Detect which cell encompasses the target text, then output its [x, y] center coordinate. 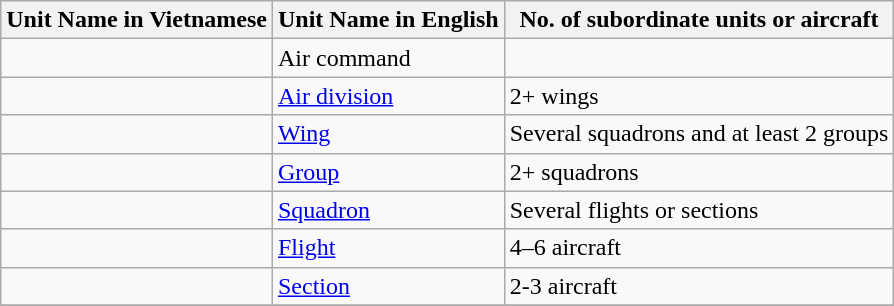
Section [388, 286]
Group [388, 172]
2+ wings [699, 96]
Several squadrons and at least 2 groups [699, 134]
Wing [388, 134]
Air division [388, 96]
2+ squadrons [699, 172]
No. of subordinate units or aircraft [699, 20]
Flight [388, 248]
4–6 aircraft [699, 248]
Unit Name in English [388, 20]
Squadron [388, 210]
Several flights or sections [699, 210]
Unit Name in Vietnamese [137, 20]
2-3 aircraft [699, 286]
Air command [388, 58]
